Scan for the cell matching the given text and deliver its [X, Y] coordinate at center. 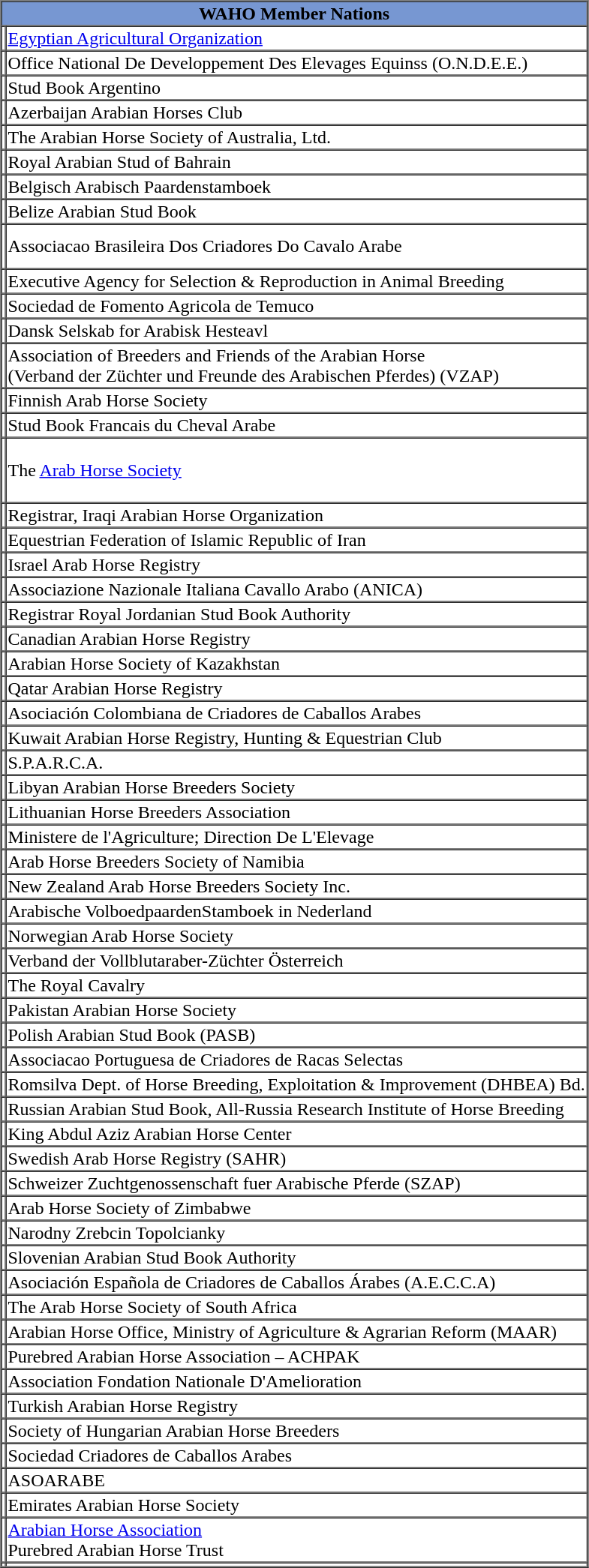
Swedish Arab Horse Registry (SAHR) [297, 1158]
Libyan Arabian Horse Breeders Society [297, 787]
Turkish Arabian Horse Registry [297, 1405]
Canadian Arabian Horse Registry [297, 639]
Russian Arabian Stud Book, All-Russia Research Institute of Horse Breeding [297, 1108]
Asociación Española de Criadores de Caballos Árabes (A.E.C.C.A) [297, 1282]
Lithuanian Horse Breeders Association [297, 811]
S.P.A.R.C.A. [297, 762]
Associacao Brasileira Dos Criadores Do Cavalo Arabe [297, 246]
Sociedad Criadores de Caballos Arabes [297, 1455]
Association Fondation Nationale D'Amelioration [297, 1381]
Stud Book Francais du Cheval Arabe [297, 424]
Registrar Royal Jordanian Stud Book Authority [297, 613]
Registrar, Iraqi Arabian Horse Organization [297, 514]
Society of Hungarian Arabian Horse Breeders [297, 1431]
Narodny Zrebcin Topolcianky [297, 1233]
Slovenian Arabian Stud Book Authority [297, 1257]
Polish Arabian Stud Book (PASB) [297, 1035]
Ministere de l'Agriculture; Direction De L'Elevage [297, 837]
WAHO Member Nations [294, 13]
Emirates Arabian Horse Society [297, 1504]
Stud Book Argentino [297, 87]
Associazione Nazionale Italiana Cavallo Arabo (ANICA) [297, 589]
The Royal Cavalry [297, 985]
Executive Agency for Selection & Reproduction in Animal Breeding [297, 280]
The Arabian Horse Society of Australia, Ltd. [297, 136]
Qatar Arabian Horse Registry [297, 688]
Purebred Arabian Horse Association – ACHPAK [297, 1356]
Asociación Colombiana de Criadores de Caballos Arabes [297, 712]
Finnish Arab Horse Society [297, 400]
Schweizer Zuchtgenossenschaft fuer Arabische Pferde (SZAP) [297, 1183]
Pakistan Arabian Horse Society [297, 1009]
Romsilva Dept. of Horse Breeding, Exploitation & Improvement (DHBEA) Bd. [297, 1084]
King Abdul Aziz Arabian Horse Center [297, 1134]
The Arab Horse Society [297, 471]
Arabische VolboedpaardenStamboek in Nederland [297, 910]
Arab Horse Society of Zimbabwe [297, 1207]
Arab Horse Breeders Society of Namibia [297, 861]
Belgisch Arabisch Paardenstamboek [297, 186]
ASOARABE [297, 1480]
New Zealand Arab Horse Breeders Society Inc. [297, 886]
Verband der Vollblutaraber-Züchter Österreich [297, 960]
Arabian Horse Office, Ministry of Agriculture & Agrarian Reform (MAAR) [297, 1332]
Azerbaijan Arabian Horses Club [297, 112]
Sociedad de Fomento Agricola de Temuco [297, 306]
Arabian Horse Association Purebred Arabian Horse Trust [297, 1540]
Office National De Developpement Des Elevages Equinss (O.N.D.E.E.) [297, 63]
Royal Arabian Stud of Bahrain [297, 162]
Arabian Horse Society of Kazakhstan [297, 663]
Kuwait Arabian Horse Registry, Hunting & Equestrian Club [297, 738]
Israel Arab Horse Registry [297, 564]
Norwegian Arab Horse Society [297, 936]
Association of Breeders and Friends of the Arabian Horse (Verband der Züchter und Freunde des Arabischen Pferdes) (VZAP) [297, 366]
Dansk Selskab for Arabisk Hesteavl [297, 330]
Belize Arabian Stud Book [297, 211]
The Arab Horse Society of South Africa [297, 1306]
Associacao Portuguesa de Criadores de Racas Selectas [297, 1059]
Equestrian Federation of Islamic Republic of Iran [297, 540]
Egyptian Agricultural Organization [297, 37]
